Provide the [X, Y] coordinate of the cell's center where the given text is located.  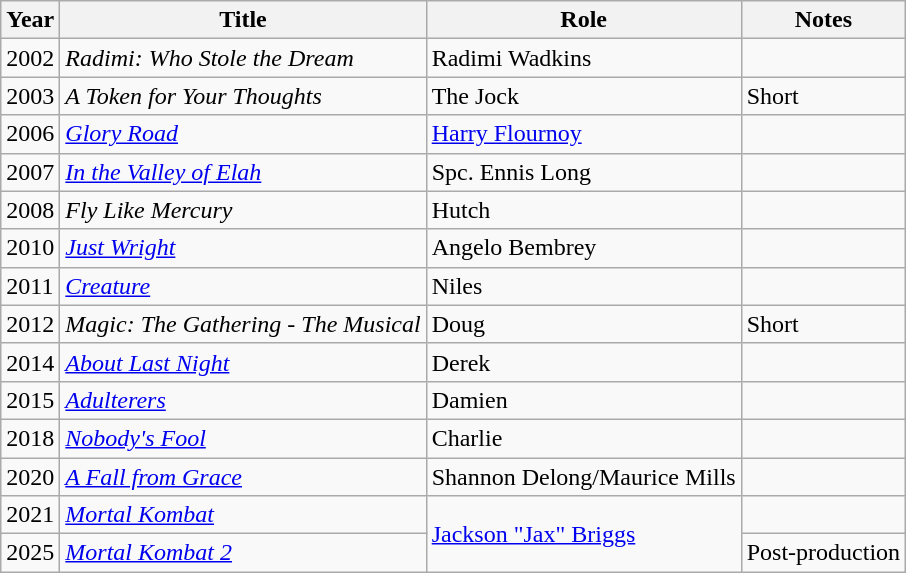
2002 [30, 58]
Derek [584, 362]
Post-production [823, 553]
Mortal Kombat 2 [243, 553]
2007 [30, 172]
Spc. Ennis Long [584, 172]
Nobody's Fool [243, 438]
Title [243, 20]
Harry Flournoy [584, 134]
Hutch [584, 210]
2008 [30, 210]
Creature [243, 286]
Shannon Delong/Maurice Mills [584, 477]
Radimi Wadkins [584, 58]
2025 [30, 553]
In the Valley of Elah [243, 172]
A Token for Your Thoughts [243, 96]
Charlie [584, 438]
2020 [30, 477]
The Jock [584, 96]
2010 [30, 248]
2003 [30, 96]
About Last Night [243, 362]
Notes [823, 20]
Role [584, 20]
Year [30, 20]
Jackson "Jax" Briggs [584, 534]
Radimi: Who Stole the Dream [243, 58]
Doug [584, 324]
Angelo Bembrey [584, 248]
2014 [30, 362]
2021 [30, 515]
Magic: The Gathering - The Musical [243, 324]
Adulterers [243, 400]
Mortal Kombat [243, 515]
2012 [30, 324]
Fly Like Mercury [243, 210]
2018 [30, 438]
2006 [30, 134]
A Fall from Grace [243, 477]
2015 [30, 400]
Glory Road [243, 134]
Just Wright [243, 248]
Niles [584, 286]
Damien [584, 400]
2011 [30, 286]
